Scan for the cell matching the given text and deliver its (x, y) coordinate at center. 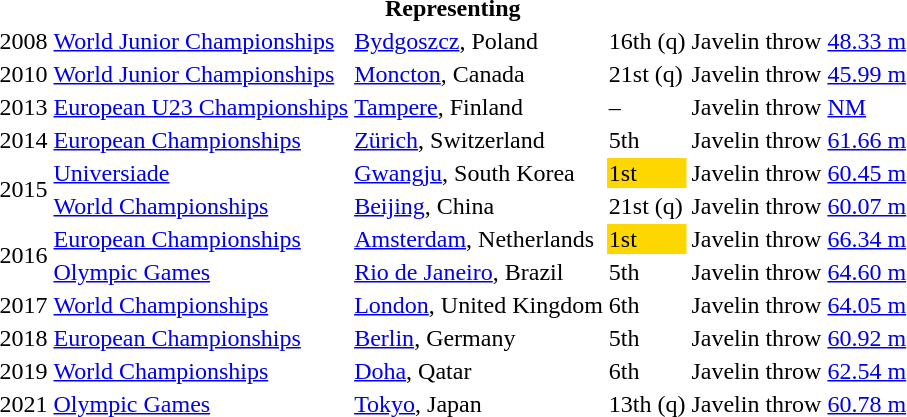
Gwangju, South Korea (479, 173)
Tampere, Finland (479, 107)
– (647, 107)
Doha, Qatar (479, 371)
16th (q) (647, 41)
European U23 Championships (201, 107)
Olympic Games (201, 272)
Amsterdam, Netherlands (479, 239)
London, United Kingdom (479, 305)
Moncton, Canada (479, 74)
Bydgoszcz, Poland (479, 41)
Zürich, Switzerland (479, 140)
Beijing, China (479, 206)
Berlin, Germany (479, 338)
Rio de Janeiro, Brazil (479, 272)
Universiade (201, 173)
